Search for the cell housing the specified text and yield its [X, Y] center coordinate. 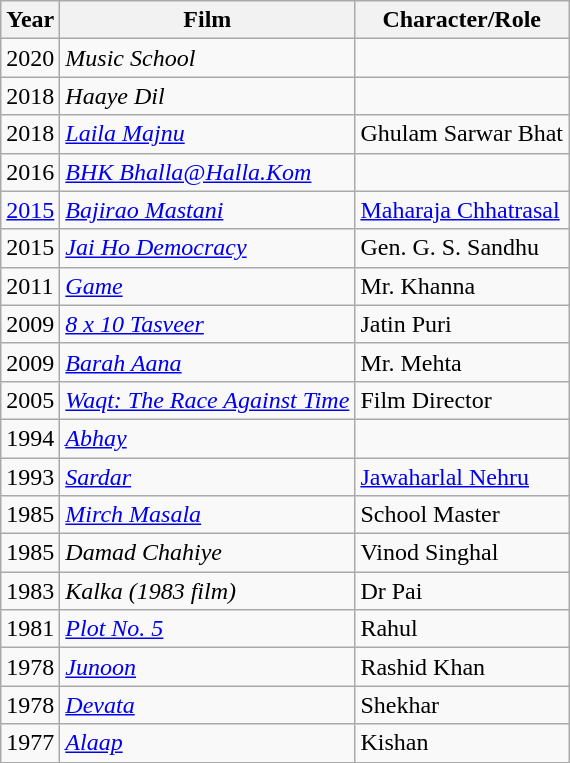
Film Director [462, 400]
2020 [30, 58]
Dr Pai [462, 591]
Character/Role [462, 20]
Haaye Dil [208, 96]
Music School [208, 58]
1994 [30, 438]
1983 [30, 591]
Mr. Mehta [462, 362]
Abhay [208, 438]
School Master [462, 515]
Gen. G. S. Sandhu [462, 248]
Sardar [208, 477]
Maharaja Chhatrasal [462, 210]
Jawaharlal Nehru [462, 477]
Kishan [462, 743]
Mirch Masala [208, 515]
1977 [30, 743]
2011 [30, 286]
Bajirao Mastani [208, 210]
Plot No. 5 [208, 629]
Kalka (1983 film) [208, 591]
Shekhar [462, 705]
Rashid Khan [462, 667]
Alaap [208, 743]
Film [208, 20]
Junoon [208, 667]
Waqt: The Race Against Time [208, 400]
BHK Bhalla@Halla.Kom [208, 172]
8 x 10 Tasveer [208, 324]
Damad Chahiye [208, 553]
Vinod Singhal [462, 553]
1981 [30, 629]
Jatin Puri [462, 324]
Rahul [462, 629]
Devata [208, 705]
1993 [30, 477]
Barah Aana [208, 362]
2016 [30, 172]
Jai Ho Democracy [208, 248]
2005 [30, 400]
Mr. Khanna [462, 286]
Ghulam Sarwar Bhat [462, 134]
Game [208, 286]
Year [30, 20]
Laila Majnu [208, 134]
